From the cell containing the given text, extract its center point as [X, Y] coordinate. 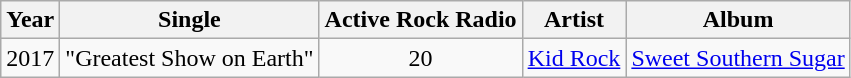
Artist [574, 20]
Kid Rock [574, 58]
Active Rock Radio [420, 20]
Album [738, 20]
Single [190, 20]
2017 [30, 58]
Sweet Southern Sugar [738, 58]
20 [420, 58]
"Greatest Show on Earth" [190, 58]
Year [30, 20]
